Find where the given text appears and provide that cell's center as (X, Y) coordinate. 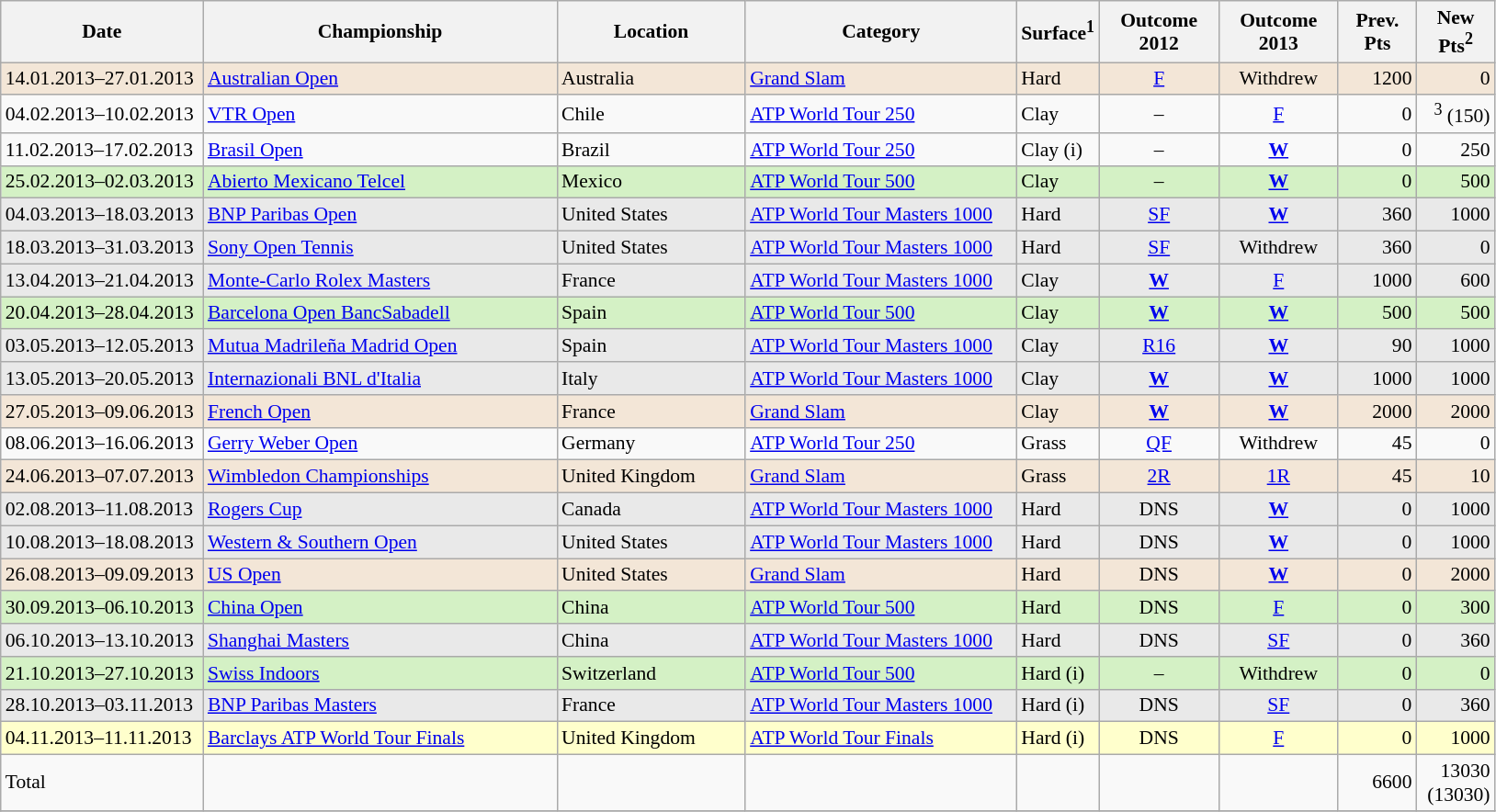
VTR Open (380, 114)
US Open (380, 575)
China Open (380, 608)
20.04.2013–28.04.2013 (102, 313)
BNP Paribas Masters (380, 706)
Brazil (651, 150)
04.11.2013–11.11.2013 (102, 739)
04.03.2013–18.03.2013 (102, 215)
04.02.2013–10.02.2013 (102, 114)
French Open (380, 412)
25.02.2013–02.03.2013 (102, 183)
Location (651, 31)
Switzerland (651, 673)
13030 (13030) (1456, 783)
250 (1456, 150)
11.02.2013–17.02.2013 (102, 150)
Australia (651, 79)
Rogers Cup (380, 510)
Western & Southern Open (380, 542)
Brasil Open (380, 150)
Barcelona Open BancSabadell (380, 313)
Wimbledon Championships (380, 477)
600 (1456, 280)
Abierto Mexicano Telcel (380, 183)
02.08.2013–11.08.2013 (102, 510)
Monte-Carlo Rolex Masters (380, 280)
14.01.2013–27.01.2013 (102, 79)
Date (102, 31)
90 (1377, 346)
R16 (1159, 346)
Internazionali BNL d'Italia (380, 378)
QF (1159, 445)
13.04.2013–21.04.2013 (102, 280)
24.06.2013–07.07.2013 (102, 477)
Mexico (651, 183)
Chile (651, 114)
27.05.2013–09.06.2013 (102, 412)
18.03.2013–31.03.2013 (102, 248)
08.06.2013–16.06.2013 (102, 445)
10 (1456, 477)
28.10.2013–03.11.2013 (102, 706)
2R (1159, 477)
New Pts2 (1456, 31)
Outcome 2013 (1278, 31)
Canada (651, 510)
3 (150) (1456, 114)
06.10.2013–13.10.2013 (102, 640)
ATP World Tour Finals (880, 739)
1R (1278, 477)
10.08.2013–18.08.2013 (102, 542)
Germany (651, 445)
30.09.2013–06.10.2013 (102, 608)
Total (102, 783)
6600 (1377, 783)
Clay (i) (1058, 150)
Surface1 (1058, 31)
Outcome 2012 (1159, 31)
Championship (380, 31)
Shanghai Masters (380, 640)
300 (1456, 608)
03.05.2013–12.05.2013 (102, 346)
1200 (1377, 79)
Category (880, 31)
Prev. Pts (1377, 31)
Barclays ATP World Tour Finals (380, 739)
Italy (651, 378)
26.08.2013–09.09.2013 (102, 575)
Sony Open Tennis (380, 248)
Mutua Madrileña Madrid Open (380, 346)
Gerry Weber Open (380, 445)
Swiss Indoors (380, 673)
21.10.2013–27.10.2013 (102, 673)
BNP Paribas Open (380, 215)
Australian Open (380, 79)
13.05.2013–20.05.2013 (102, 378)
